Identify which cell holds the provided text, then report its [X, Y] central coordinate. 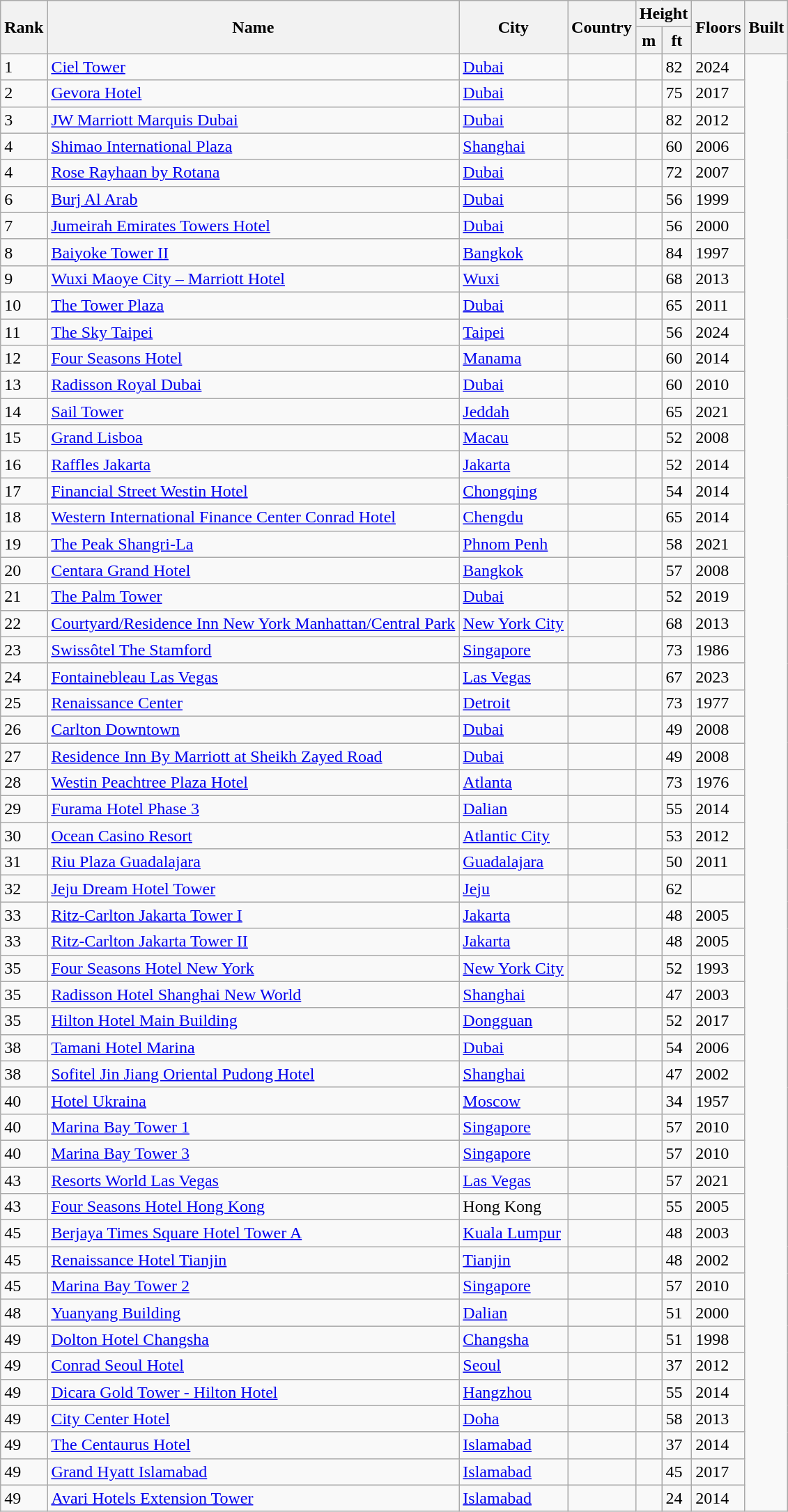
13 [24, 385]
75 [677, 93]
Yuanyang Building [254, 1313]
Jeju [513, 889]
Sail Tower [254, 412]
Country [602, 27]
30 [24, 836]
Four Seasons Hotel New York [254, 968]
Atlanta [513, 783]
Berjaya Times Square Hotel Tower A [254, 1233]
Grand Lisboa [254, 438]
Conrad Seoul Hotel [254, 1366]
8 [24, 252]
2007 [718, 173]
Baiyoke Tower II [254, 252]
Burj Al Arab [254, 199]
Jeddah [513, 412]
Carlton Downtown [254, 729]
Moscow [513, 1100]
City [513, 27]
14 [24, 412]
Built [766, 27]
3 [24, 120]
The Palm Tower [254, 597]
The Tower Plaza [254, 305]
26 [24, 729]
1998 [718, 1339]
Wuxi [513, 279]
22 [24, 623]
Changsha [513, 1339]
Riu Plaza Guadalajara [254, 862]
53 [677, 836]
Ritz-Carlton Jakarta Tower I [254, 915]
17 [24, 491]
67 [677, 676]
Rank [24, 27]
Radisson Royal Dubai [254, 385]
Jumeirah Emirates Towers Hotel [254, 226]
ft [677, 40]
Sofitel Jin Jiang Oriental Pudong Hotel [254, 1074]
Centara Grand Hotel [254, 570]
1 [24, 67]
18 [24, 517]
Western International Finance Center Conrad Hotel [254, 517]
Atlantic City [513, 836]
Seoul [513, 1366]
Chongqing [513, 491]
Hotel Ukraina [254, 1100]
1986 [718, 650]
Detroit [513, 703]
Wuxi Maoye City – Marriott Hotel [254, 279]
Taipei [513, 332]
7 [24, 226]
Marina Bay Tower 1 [254, 1127]
Raffles Jakarta [254, 465]
m [649, 40]
29 [24, 809]
34 [677, 1100]
Ciel Tower [254, 67]
JW Marriott Marquis Dubai [254, 120]
Marina Bay Tower 3 [254, 1153]
Fontainebleau Las Vegas [254, 676]
Phnom Penh [513, 544]
Macau [513, 438]
19 [24, 544]
2023 [718, 676]
Grand Hyatt Islamabad [254, 1472]
32 [24, 889]
72 [677, 173]
Dicara Gold Tower - Hilton Hotel [254, 1392]
Name [254, 27]
1957 [718, 1100]
Ocean Casino Resort [254, 836]
Marina Bay Tower 2 [254, 1286]
Height [663, 14]
Avari Hotels Extension Tower [254, 1498]
1993 [718, 968]
Resorts World Las Vegas [254, 1180]
84 [677, 252]
50 [677, 862]
Jeju Dream Hotel Tower [254, 889]
The Sky Taipei [254, 332]
28 [24, 783]
Floors [718, 27]
1999 [718, 199]
Manama [513, 359]
1977 [718, 703]
9 [24, 279]
Radisson Hotel Shanghai New World [254, 995]
11 [24, 332]
Swissôtel The Stamford [254, 650]
Chengdu [513, 517]
20 [24, 570]
Gevora Hotel [254, 93]
Renaissance Hotel Tianjin [254, 1260]
Four Seasons Hotel [254, 359]
Rose Rayhaan by Rotana [254, 173]
1997 [718, 252]
1976 [718, 783]
Shimao International Plaza [254, 146]
Courtyard/Residence Inn New York Manhattan/Central Park [254, 623]
The Centaurus Hotel [254, 1445]
Westin Peachtree Plaza Hotel [254, 783]
31 [24, 862]
62 [677, 889]
Financial Street Westin Hotel [254, 491]
Tamani Hotel Marina [254, 1047]
The Peak Shangri-La [254, 544]
12 [24, 359]
Renaissance Center [254, 703]
10 [24, 305]
27 [24, 756]
Residence Inn By Marriott at Sheikh Zayed Road [254, 756]
25 [24, 703]
2 [24, 93]
Tianjin [513, 1260]
Hong Kong [513, 1207]
Four Seasons Hotel Hong Kong [254, 1207]
Furama Hotel Phase 3 [254, 809]
City Center Hotel [254, 1419]
Guadalajara [513, 862]
16 [24, 465]
Hangzhou [513, 1392]
21 [24, 597]
Ritz-Carlton Jakarta Tower II [254, 942]
15 [24, 438]
Doha [513, 1419]
Dongguan [513, 1021]
6 [24, 199]
Hilton Hotel Main Building [254, 1021]
Dolton Hotel Changsha [254, 1339]
2019 [718, 597]
Kuala Lumpur [513, 1233]
23 [24, 650]
